Find where the given text appears and provide that cell's center as [x, y] coordinate. 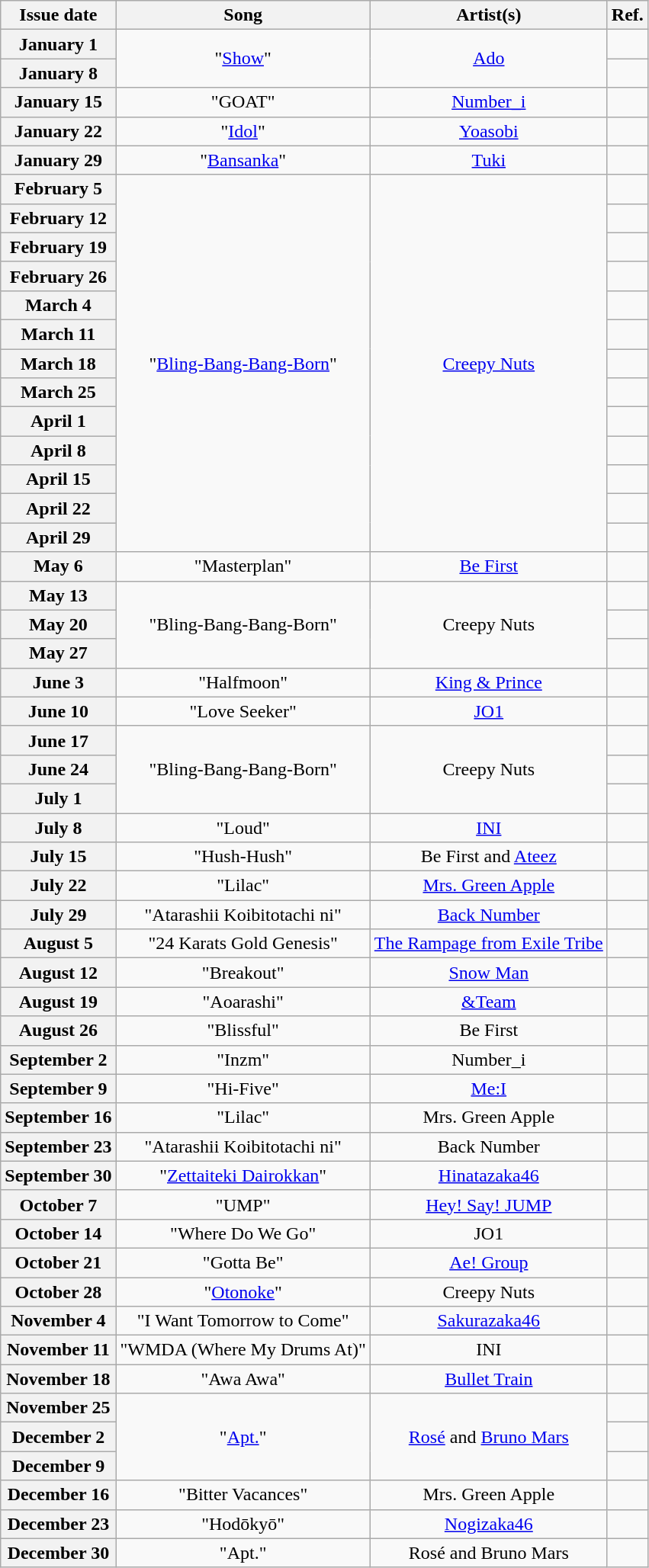
January 15 [58, 102]
November 25 [58, 1408]
Nogizaka46 [488, 1524]
June 10 [58, 711]
March 18 [58, 364]
June 3 [58, 682]
"Breakout" [243, 973]
December 30 [58, 1553]
Ado [488, 59]
"Hi-Five" [243, 1089]
"Bitter Vacances" [243, 1495]
December 2 [58, 1437]
October 14 [58, 1233]
July 8 [58, 827]
September 9 [58, 1089]
Be First and Ateez [488, 857]
"Loud" [243, 827]
July 29 [58, 915]
August 5 [58, 944]
"Hodōkyō" [243, 1524]
January 1 [58, 44]
March 11 [58, 334]
Yoasobi [488, 131]
June 17 [58, 740]
October 7 [58, 1204]
King & Prince [488, 682]
"Bansanka" [243, 160]
August 19 [58, 1002]
May 27 [58, 653]
April 22 [58, 508]
May 20 [58, 624]
May 6 [58, 566]
December 23 [58, 1524]
February 5 [58, 189]
"Inzm" [243, 1060]
April 29 [58, 537]
"Otonoke" [243, 1292]
April 8 [58, 451]
February 19 [58, 247]
June 24 [58, 769]
Song [243, 15]
December 9 [58, 1466]
Sakurazaka46 [488, 1321]
"Awa Awa" [243, 1379]
"Show" [243, 59]
Artist(s) [488, 15]
Issue date [58, 15]
July 15 [58, 857]
"UMP" [243, 1204]
Tuki [488, 160]
Ae! Group [488, 1262]
Hinatazaka46 [488, 1175]
September 30 [58, 1175]
"I Want Tomorrow to Come" [243, 1321]
September 2 [58, 1060]
"Idol" [243, 131]
August 12 [58, 973]
"Aoarashi" [243, 1002]
January 8 [58, 73]
November 11 [58, 1350]
September 16 [58, 1117]
Bullet Train [488, 1379]
"Where Do We Go" [243, 1233]
Ref. [627, 15]
July 1 [58, 798]
Me:I [488, 1089]
"Hush-Hush" [243, 857]
February 12 [58, 218]
October 28 [58, 1292]
"Love Seeker" [243, 711]
"Zettaiteki Dairokkan" [243, 1175]
March 25 [58, 393]
November 18 [58, 1379]
February 26 [58, 276]
January 22 [58, 131]
October 21 [58, 1262]
"Masterplan" [243, 566]
"24 Karats Gold Genesis" [243, 944]
"Gotta Be" [243, 1262]
November 4 [58, 1321]
"WMDA (Where My Drums At)" [243, 1350]
Snow Man [488, 973]
&Team [488, 1002]
May 13 [58, 595]
August 26 [58, 1031]
"Halfmoon" [243, 682]
April 1 [58, 422]
April 15 [58, 479]
"Blissful" [243, 1031]
July 22 [58, 886]
"GOAT" [243, 102]
Hey! Say! JUMP [488, 1204]
December 16 [58, 1495]
The Rampage from Exile Tribe [488, 944]
January 29 [58, 160]
March 4 [58, 305]
September 23 [58, 1146]
